Search for the cell housing the specified text and yield its (x, y) center coordinate. 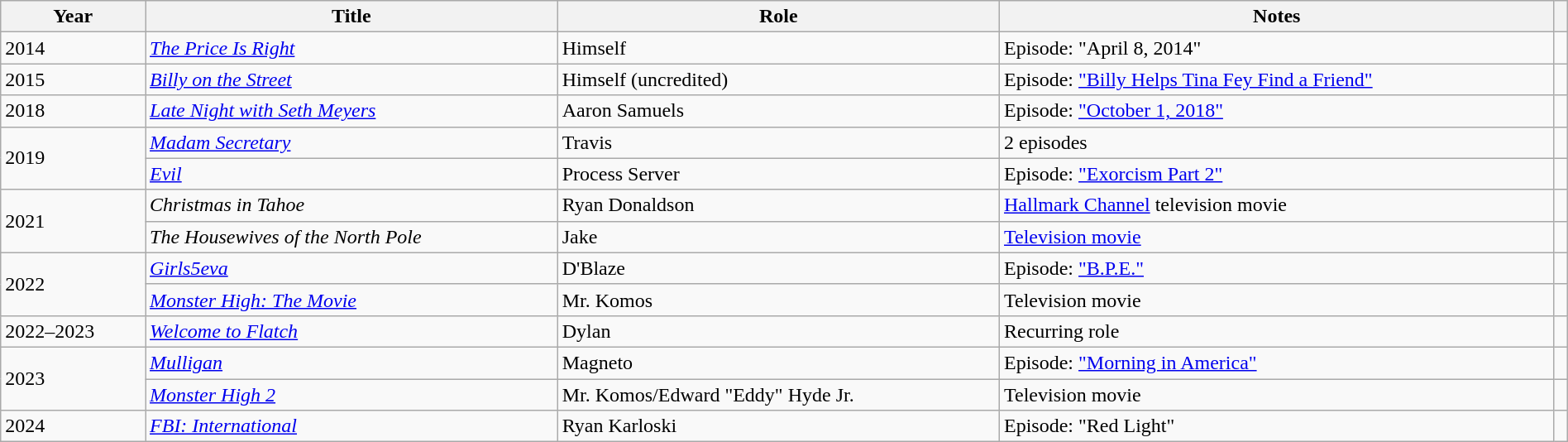
Episode: "Exorcism Part 2" (1277, 174)
Girls5eva (352, 268)
Monster High 2 (352, 395)
Recurring role (1277, 331)
Evil (352, 174)
FBI: International (352, 426)
2019 (73, 158)
Himself (778, 48)
2015 (73, 79)
2024 (73, 426)
Year (73, 17)
Dylan (778, 331)
Episode: "Red Light" (1277, 426)
Madam Secretary (352, 142)
Episode: "B.P.E." (1277, 268)
Episode: "Billy Helps Tina Fey Find a Friend" (1277, 79)
2022–2023 (73, 331)
Hallmark Channel television movie (1277, 205)
Episode: "April 8, 2014" (1277, 48)
2014 (73, 48)
Mulligan (352, 363)
Notes (1277, 17)
Billy on the Street (352, 79)
Monster High: The Movie (352, 300)
Mr. Komos/Edward "Eddy" Hyde Jr. (778, 395)
The Price Is Right (352, 48)
Episode: "Morning in America" (1277, 363)
D'Blaze (778, 268)
Title (352, 17)
Late Night with Seth Meyers (352, 111)
Ryan Donaldson (778, 205)
2022 (73, 284)
2021 (73, 221)
Jake (778, 237)
The Housewives of the North Pole (352, 237)
Travis (778, 142)
Mr. Komos (778, 300)
2 episodes (1277, 142)
Ryan Karloski (778, 426)
Welcome to Flatch (352, 331)
Himself (uncredited) (778, 79)
Aaron Samuels (778, 111)
Magneto (778, 363)
Episode: "October 1, 2018" (1277, 111)
Christmas in Tahoe (352, 205)
2018 (73, 111)
Process Server (778, 174)
2023 (73, 378)
Role (778, 17)
